Locate the cell with the specified text and output its [x, y] center coordinate. 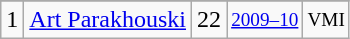
22 [210, 20]
VMI [326, 20]
2009–10 [265, 20]
Art Parakhouski [108, 20]
1 [12, 20]
